From the cell containing the given text, extract its center point as [x, y] coordinate. 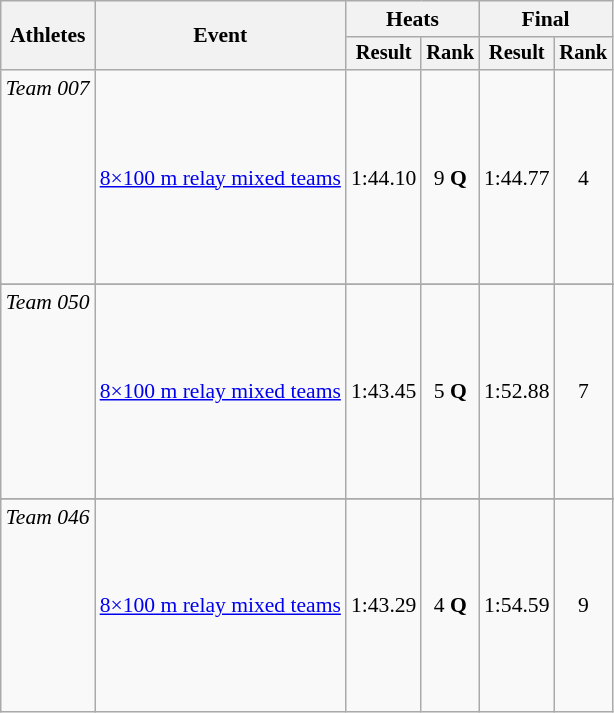
1:43.45 [384, 392]
4 Q [450, 606]
Team 007 [48, 177]
4 [584, 177]
Heats [412, 19]
Team 046 [48, 606]
Event [220, 36]
Team 050 [48, 392]
1:43.29 [384, 606]
1:54.59 [516, 606]
Final [546, 19]
1:44.77 [516, 177]
9 Q [450, 177]
7 [584, 392]
1:44.10 [384, 177]
1:52.88 [516, 392]
Athletes [48, 36]
9 [584, 606]
5 Q [450, 392]
